Determine the (x, y) coordinate at the center of the cell enclosing the given text.  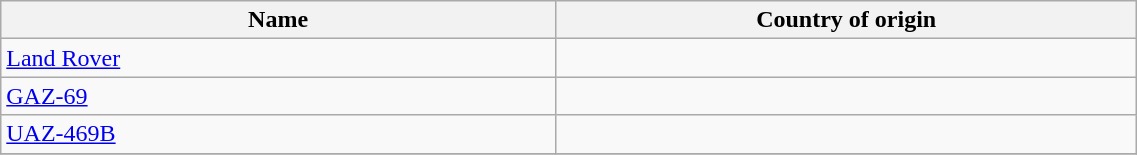
GAZ-69 (278, 96)
Land Rover (278, 58)
Country of origin (846, 20)
Name (278, 20)
UAZ-469B (278, 134)
